Return the [x, y] coordinate for the center point of the cell that contains the specified text.  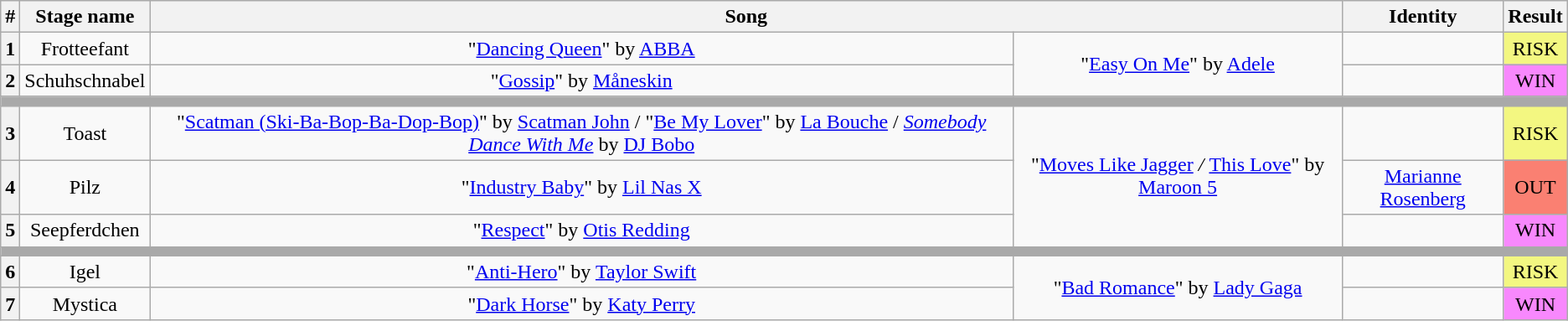
Stage name [85, 17]
"Gossip" by Måneskin [581, 80]
Seepferdchen [85, 230]
6 [10, 272]
"Dancing Queen" by ABBA [581, 49]
"Industry Baby" by Lil Nas X [581, 188]
3 [10, 132]
Pilz [85, 188]
"Scatman (Ski-Ba-Bop-Ba-Dop-Bop)" by Scatman John / "Be My Lover" by La Bouche / Somebody Dance With Me by DJ Bobo [581, 132]
Marianne Rosenberg [1423, 188]
Igel [85, 272]
OUT [1535, 188]
"Easy On Me" by Adele [1178, 65]
5 [10, 230]
Toast [85, 132]
Song [746, 17]
2 [10, 80]
4 [10, 188]
Schuhschnabel [85, 80]
"Moves Like Jagger / This Love" by Maroon 5 [1178, 176]
"Dark Horse" by Katy Perry [581, 303]
Identity [1423, 17]
"Bad Romance" by Lady Gaga [1178, 287]
"Anti-Hero" by Taylor Swift [581, 272]
1 [10, 49]
# [10, 17]
"Respect" by Otis Redding [581, 230]
Mystica [85, 303]
Result [1535, 17]
Frotteefant [85, 49]
7 [10, 303]
